Pinpoint the cell where the given text exists, returning its (x, y) midpoint coordinate. 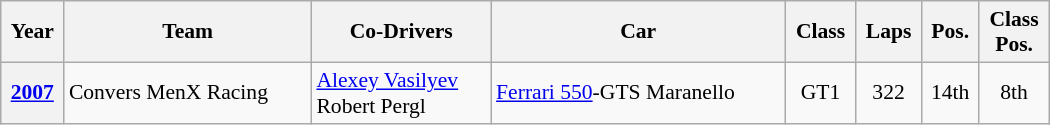
Convers MenX Racing (188, 92)
8th (1014, 92)
Ferrari 550-GTS Maranello (638, 92)
Class (820, 32)
Pos. (950, 32)
ClassPos. (1014, 32)
Car (638, 32)
Year (32, 32)
322 (889, 92)
Team (188, 32)
2007 (32, 92)
GT1 (820, 92)
Laps (889, 32)
Alexey Vasilyev Robert Pergl (401, 92)
14th (950, 92)
Co-Drivers (401, 32)
